Capture the cell that displays the provided text and extract its [X, Y] central coordinate. 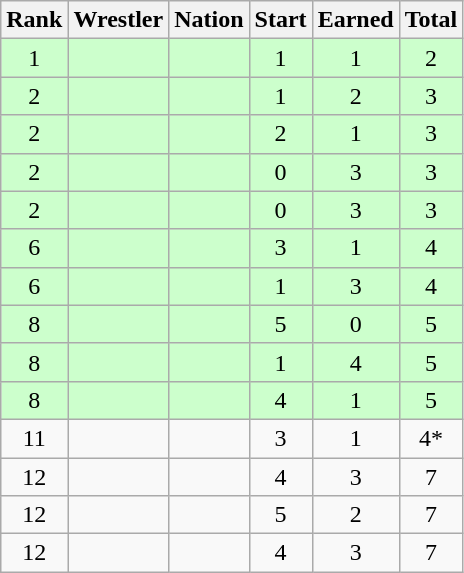
Wrestler [118, 20]
Rank [34, 20]
Earned [356, 20]
Nation [209, 20]
4* [431, 438]
Total [431, 20]
11 [34, 438]
Start [280, 20]
